Extract the (X, Y) coordinate from the center of the cell holding the provided text.  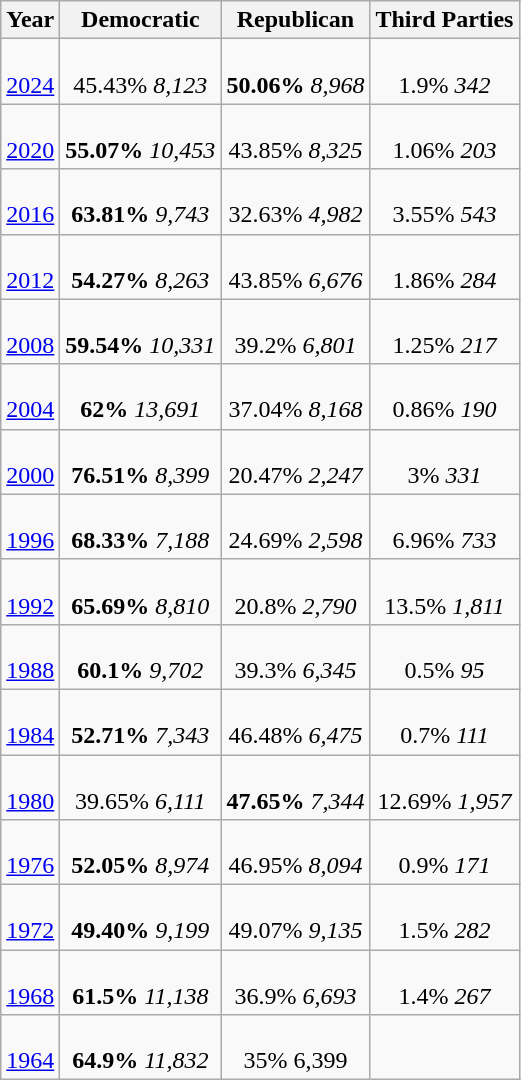
20.47% 2,247 (296, 462)
39.2% 6,801 (296, 332)
39.65% 6,111 (140, 786)
68.33% 7,188 (140, 526)
36.9% 6,693 (296, 982)
1.86% 284 (444, 266)
49.40% 9,199 (140, 918)
0.86% 190 (444, 396)
65.69% 8,810 (140, 592)
47.65% 7,344 (296, 786)
2008 (30, 332)
2012 (30, 266)
1988 (30, 656)
62% 13,691 (140, 396)
Third Parties (444, 20)
2004 (30, 396)
46.95% 8,094 (296, 852)
1.25% 217 (444, 332)
1.4% 267 (444, 982)
45.43% 8,123 (140, 72)
37.04% 8,168 (296, 396)
39.3% 6,345 (296, 656)
60.1% 9,702 (140, 656)
52.05% 8,974 (140, 852)
6.96% 733 (444, 526)
Year (30, 20)
46.48% 6,475 (296, 722)
49.07% 9,135 (296, 918)
61.5% 11,138 (140, 982)
1976 (30, 852)
12.69% 1,957 (444, 786)
1996 (30, 526)
2020 (30, 136)
Democratic (140, 20)
54.27% 8,263 (140, 266)
43.85% 6,676 (296, 266)
63.81% 9,743 (140, 202)
1992 (30, 592)
1.5% 282 (444, 918)
32.63% 4,982 (296, 202)
3.55% 543 (444, 202)
0.9% 171 (444, 852)
1964 (30, 1048)
13.5% 1,811 (444, 592)
20.8% 2,790 (296, 592)
55.07% 10,453 (140, 136)
76.51% 8,399 (140, 462)
64.9% 11,832 (140, 1048)
35% 6,399 (296, 1048)
2016 (30, 202)
2024 (30, 72)
52.71% 7,343 (140, 722)
1.9% 342 (444, 72)
0.7% 111 (444, 722)
0.5% 95 (444, 656)
50.06% 8,968 (296, 72)
1984 (30, 722)
1980 (30, 786)
2000 (30, 462)
59.54% 10,331 (140, 332)
43.85% 8,325 (296, 136)
3% 331 (444, 462)
1.06% 203 (444, 136)
Republican (296, 20)
1972 (30, 918)
1968 (30, 982)
24.69% 2,598 (296, 526)
